Return the (x, y) coordinate for the center point of the cell that contains the specified text.  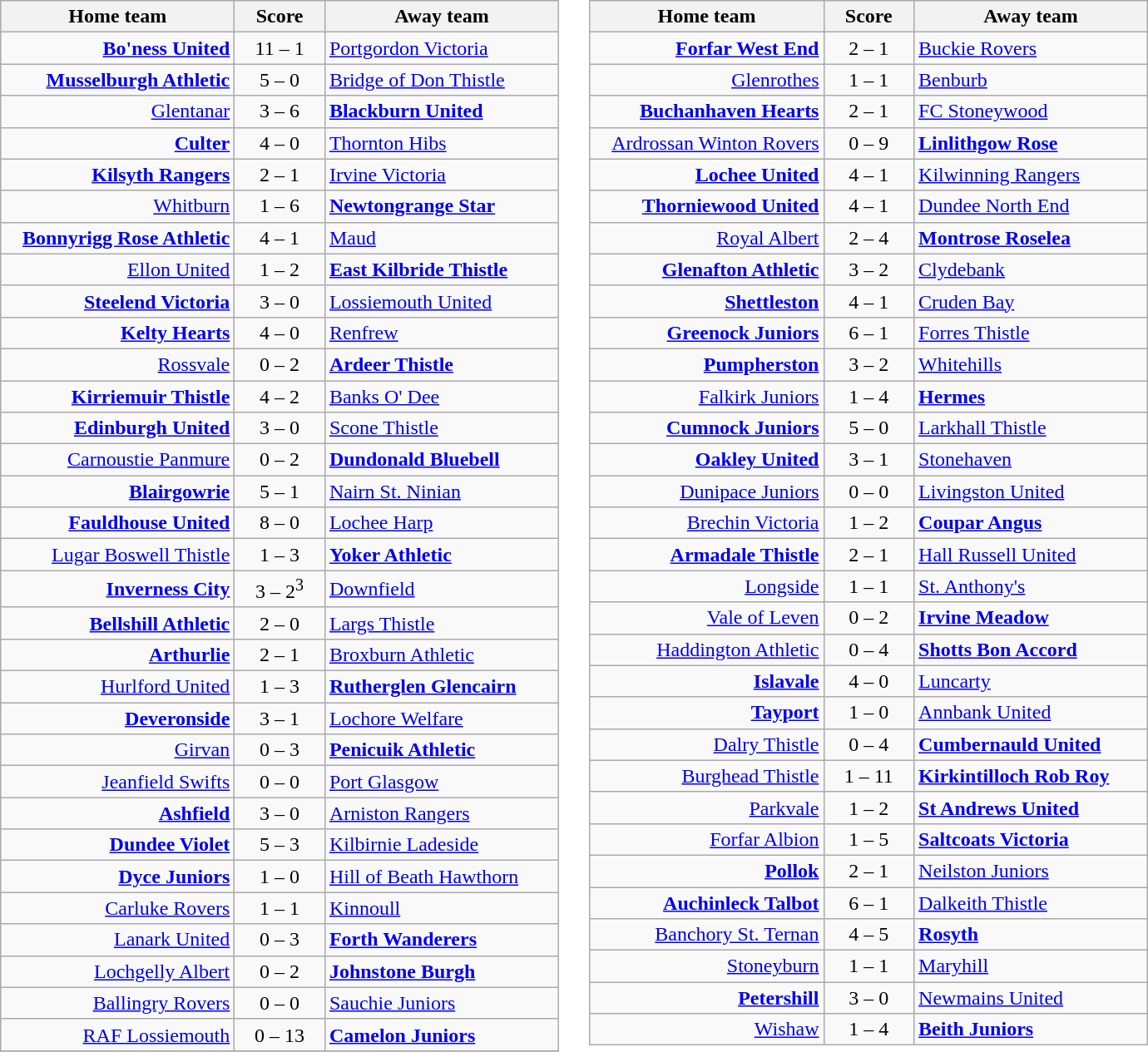
Linlithgow Rose (1032, 143)
5 – 3 (280, 845)
Irvine Victoria (441, 175)
Rutherglen Glencairn (441, 687)
Ardeer Thistle (441, 364)
Forres Thistle (1032, 333)
Cruden Bay (1032, 301)
Luncarty (1032, 681)
Carluke Rovers (118, 908)
Kirriemuir Thistle (118, 397)
Glentanar (118, 111)
Tayport (707, 713)
Broxburn Athletic (441, 654)
Kinnoull (441, 908)
Glenafton Athletic (707, 269)
Petershill (707, 998)
Buchanhaven Hearts (707, 111)
Livingston United (1032, 491)
FC Stoneywood (1032, 111)
Bonnyrigg Rose Athletic (118, 238)
Hill of Beath Hawthorn (441, 877)
Falkirk Juniors (707, 397)
Burghead Thistle (707, 776)
Bo'ness United (118, 48)
Steelend Victoria (118, 301)
RAF Lossiemouth (118, 1035)
Hurlford United (118, 687)
Scone Thistle (441, 428)
St. Anthony's (1032, 586)
Shettleston (707, 301)
Parkvale (707, 808)
Kilsyth Rangers (118, 175)
Dundee North End (1032, 206)
Lochee Harp (441, 523)
Renfrew (441, 333)
Whitehills (1032, 364)
Lugar Boswell Thistle (118, 555)
Arniston Rangers (441, 813)
Hall Russell United (1032, 555)
4 – 2 (280, 397)
0 – 13 (280, 1035)
Arthurlie (118, 654)
5 – 1 (280, 491)
Buckie Rovers (1032, 48)
Carnoustie Panmure (118, 460)
Lochee United (707, 175)
3 – 6 (280, 111)
Stoneyburn (707, 966)
Thornton Hibs (441, 143)
Clydebank (1032, 269)
Sauchie Juniors (441, 1003)
Maryhill (1032, 966)
Lanark United (118, 940)
Longside (707, 586)
Maud (441, 238)
Downfield (441, 589)
3 – 23 (280, 589)
Auchinleck Talbot (707, 902)
Brechin Victoria (707, 523)
Montrose Roselea (1032, 238)
Blackburn United (441, 111)
Larkhall Thistle (1032, 428)
Fauldhouse United (118, 523)
Kilbirnie Ladeside (441, 845)
Saltcoats Victoria (1032, 839)
Cumnock Juniors (707, 428)
Thorniewood United (707, 206)
Armadale Thistle (707, 555)
Greenock Juniors (707, 333)
Banchory St. Ternan (707, 935)
Bridge of Don Thistle (441, 80)
Nairn St. Ninian (441, 491)
8 – 0 (280, 523)
Musselburgh Athletic (118, 80)
Forfar Albion (707, 839)
Inverness City (118, 589)
Johnstone Burgh (441, 971)
Oakley United (707, 460)
Royal Albert (707, 238)
11 – 1 (280, 48)
Glenrothes (707, 80)
4 – 5 (868, 935)
Rosyth (1032, 935)
Pumpherston (707, 364)
Kirkintilloch Rob Roy (1032, 776)
Cumbernauld United (1032, 744)
Kilwinning Rangers (1032, 175)
Dalry Thistle (707, 744)
Stonehaven (1032, 460)
Neilston Juniors (1032, 871)
Bellshill Athletic (118, 623)
1 – 11 (868, 776)
Port Glasgow (441, 782)
Girvan (118, 750)
Yoker Athletic (441, 555)
Dundee Violet (118, 845)
Ardrossan Winton Rovers (707, 143)
Islavale (707, 681)
Rossvale (118, 364)
2 – 0 (280, 623)
Kelty Hearts (118, 333)
Coupar Angus (1032, 523)
Lossiemouth United (441, 301)
Irvine Meadow (1032, 618)
Culter (118, 143)
Forth Wanderers (441, 940)
Dalkeith Thistle (1032, 902)
Penicuik Athletic (441, 750)
Jeanfield Swifts (118, 782)
Pollok (707, 871)
Haddington Athletic (707, 649)
Banks O' Dee (441, 397)
Dundonald Bluebell (441, 460)
East Kilbride Thistle (441, 269)
Newtongrange Star (441, 206)
2 – 4 (868, 238)
St Andrews United (1032, 808)
Whitburn (118, 206)
Lochgelly Albert (118, 971)
Camelon Juniors (441, 1035)
Dunipace Juniors (707, 491)
Lochore Welfare (441, 719)
Ballingry Rovers (118, 1003)
Beith Juniors (1032, 1030)
Largs Thistle (441, 623)
Newmains United (1032, 998)
Dyce Juniors (118, 877)
Wishaw (707, 1030)
Annbank United (1032, 713)
Deveronside (118, 719)
Blairgowrie (118, 491)
Edinburgh United (118, 428)
Ellon United (118, 269)
Ashfield (118, 813)
Benburb (1032, 80)
0 – 9 (868, 143)
Forfar West End (707, 48)
1 – 5 (868, 839)
Vale of Leven (707, 618)
Shotts Bon Accord (1032, 649)
Hermes (1032, 397)
Portgordon Victoria (441, 48)
1 – 6 (280, 206)
